Find where the given text appears and provide that cell's center as [x, y] coordinate. 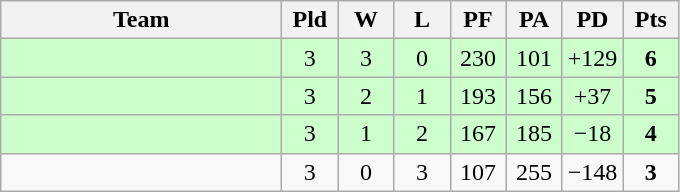
Pts [651, 20]
Pld [310, 20]
PD [592, 20]
5 [651, 96]
+129 [592, 58]
PF [478, 20]
W [366, 20]
PA [534, 20]
+37 [592, 96]
185 [534, 134]
4 [651, 134]
167 [478, 134]
107 [478, 172]
255 [534, 172]
−148 [592, 172]
6 [651, 58]
101 [534, 58]
193 [478, 96]
230 [478, 58]
L [422, 20]
Team [142, 20]
−18 [592, 134]
156 [534, 96]
